Extract the [X, Y] coordinate from the center of the cell holding the provided text.  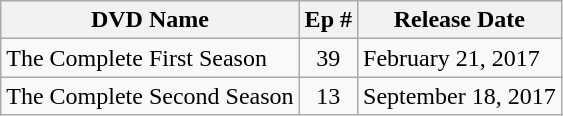
Ep # [328, 20]
39 [328, 58]
The Complete Second Season [150, 96]
DVD Name [150, 20]
September 18, 2017 [460, 96]
February 21, 2017 [460, 58]
Release Date [460, 20]
13 [328, 96]
The Complete First Season [150, 58]
